From the cell containing the given text, extract its center point as (x, y) coordinate. 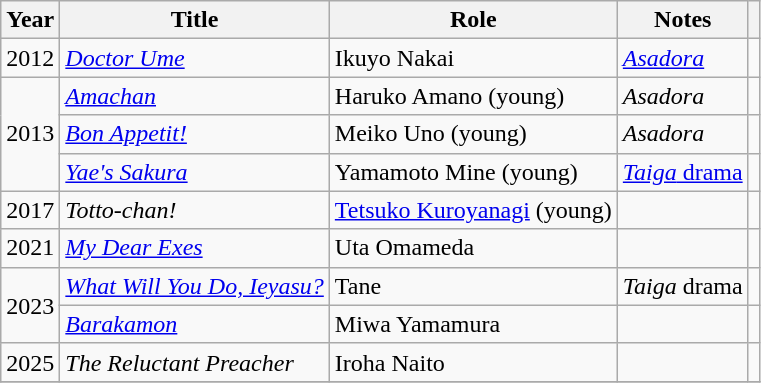
Miwa Yamamura (473, 324)
Doctor Ume (195, 58)
Bon Appetit! (195, 134)
2012 (30, 58)
Tane (473, 286)
Haruko Amano (young) (473, 96)
Tetsuko Kuroyanagi (young) (473, 210)
Ikuyo Nakai (473, 58)
What Will You Do, Ieyasu? (195, 286)
Meiko Uno (young) (473, 134)
Iroha Naito (473, 362)
2013 (30, 134)
2017 (30, 210)
Barakamon (195, 324)
Totto-chan! (195, 210)
Yae's Sakura (195, 172)
Yamamoto Mine (young) (473, 172)
2021 (30, 248)
Notes (682, 20)
The Reluctant Preacher (195, 362)
Role (473, 20)
Year (30, 20)
Uta Omameda (473, 248)
2025 (30, 362)
2023 (30, 305)
Title (195, 20)
My Dear Exes (195, 248)
Amachan (195, 96)
